Find where the given text appears and provide that cell's center as (X, Y) coordinate. 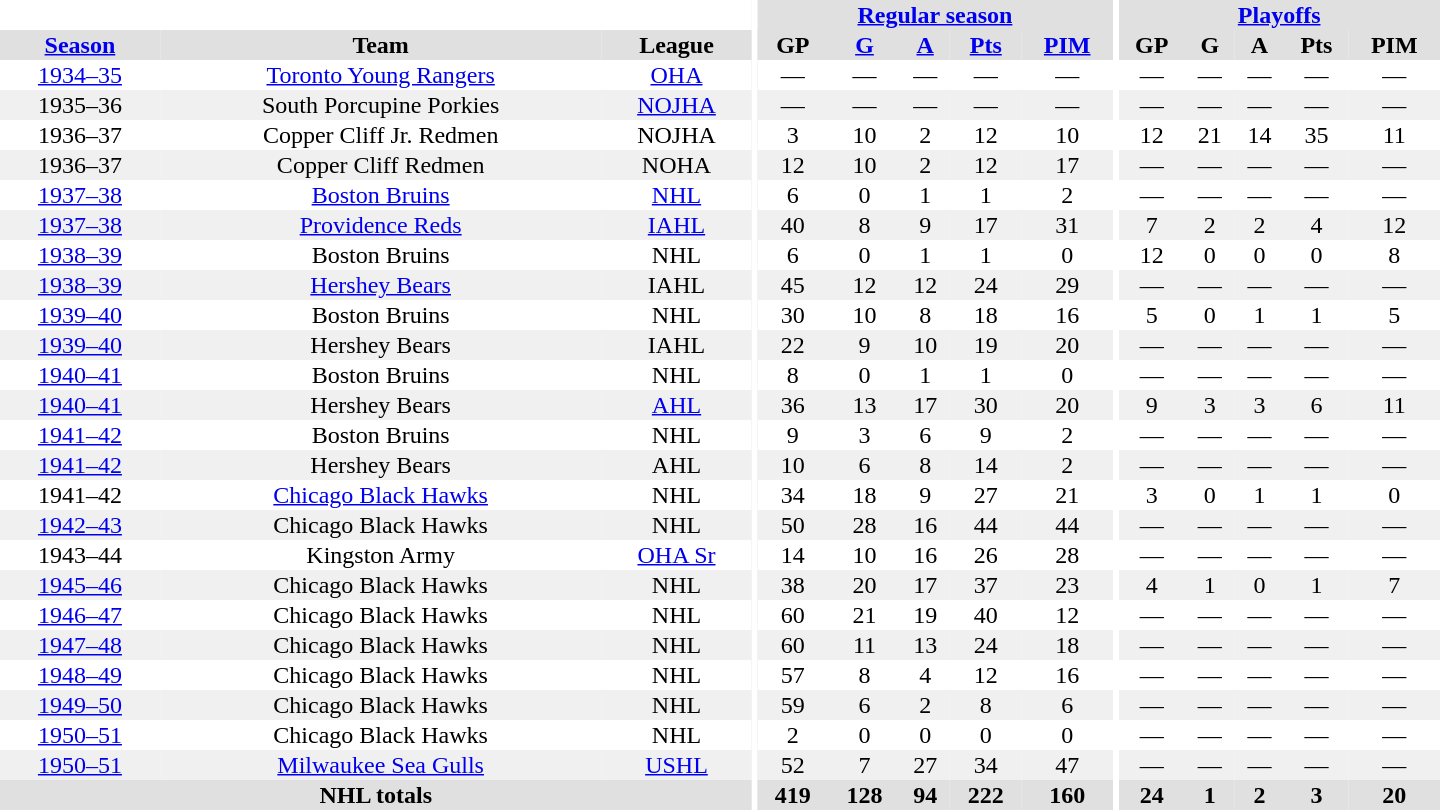
Copper Cliff Jr. Redmen (381, 135)
23 (1068, 585)
59 (793, 705)
94 (925, 795)
29 (1068, 285)
South Porcupine Porkies (381, 105)
Playoffs (1279, 15)
38 (793, 585)
Regular season (935, 15)
1947–48 (80, 645)
31 (1068, 225)
160 (1068, 795)
1949–50 (80, 705)
26 (986, 555)
47 (1068, 765)
Season (80, 45)
1943–44 (80, 555)
52 (793, 765)
45 (793, 285)
1946–47 (80, 615)
22 (793, 345)
128 (865, 795)
Providence Reds (381, 225)
League (676, 45)
1945–46 (80, 585)
222 (986, 795)
Team (381, 45)
Copper Cliff Redmen (381, 165)
NOHA (676, 165)
35 (1316, 135)
OHA Sr (676, 555)
USHL (676, 765)
50 (793, 525)
419 (793, 795)
37 (986, 585)
1935–36 (80, 105)
1934–35 (80, 75)
OHA (676, 75)
1948–49 (80, 675)
Milwaukee Sea Gulls (381, 765)
36 (793, 405)
1942–43 (80, 525)
57 (793, 675)
NHL totals (376, 795)
Kingston Army (381, 555)
Toronto Young Rangers (381, 75)
